Search for the cell housing the specified text and yield its (x, y) center coordinate. 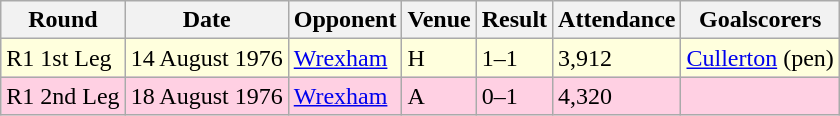
1–1 (514, 58)
Opponent (345, 20)
4,320 (617, 96)
R1 2nd Leg (63, 96)
Goalscorers (760, 20)
18 August 1976 (206, 96)
14 August 1976 (206, 58)
3,912 (617, 58)
A (439, 96)
Date (206, 20)
R1 1st Leg (63, 58)
Attendance (617, 20)
Venue (439, 20)
Round (63, 20)
H (439, 58)
Result (514, 20)
Cullerton (pen) (760, 58)
0–1 (514, 96)
